Scan for the cell matching the given text and deliver its (x, y) coordinate at center. 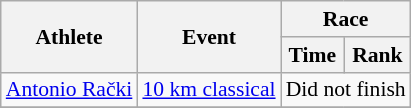
Rank (378, 55)
Event (208, 36)
Time (312, 55)
Athlete (70, 36)
Did not finish (346, 90)
Race (346, 19)
Antonio Rački (70, 90)
10 km classical (208, 90)
